Find where the given text appears and provide that cell's center as (X, Y) coordinate. 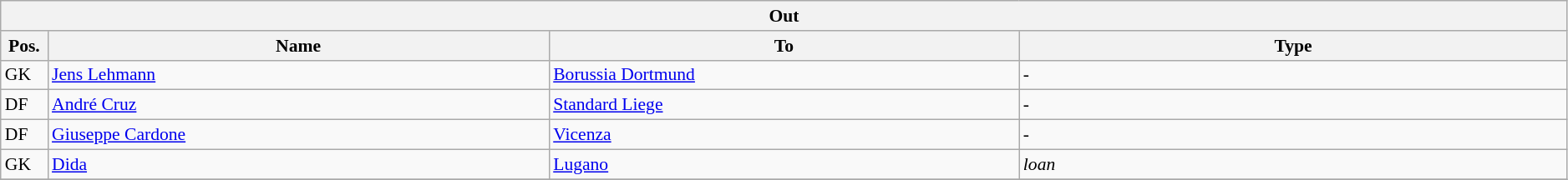
Vicenza (784, 135)
To (784, 46)
Jens Lehmann (298, 75)
Lugano (784, 164)
Out (784, 16)
Dida (298, 164)
Pos. (24, 46)
Standard Liege (784, 105)
Type (1293, 46)
Borussia Dortmund (784, 75)
Giuseppe Cardone (298, 135)
André Cruz (298, 105)
loan (1293, 164)
Name (298, 46)
